From the cell containing the given text, extract its center point as [x, y] coordinate. 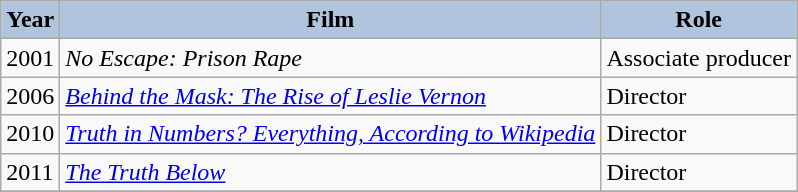
Year [30, 20]
No Escape: Prison Rape [330, 58]
2010 [30, 134]
Behind the Mask: The Rise of Leslie Vernon [330, 96]
2001 [30, 58]
Truth in Numbers? Everything, According to Wikipedia [330, 134]
Film [330, 20]
The Truth Below [330, 172]
2006 [30, 96]
2011 [30, 172]
Associate producer [699, 58]
Role [699, 20]
